Return the (X, Y) coordinate for the center point of the cell that contains the specified text.  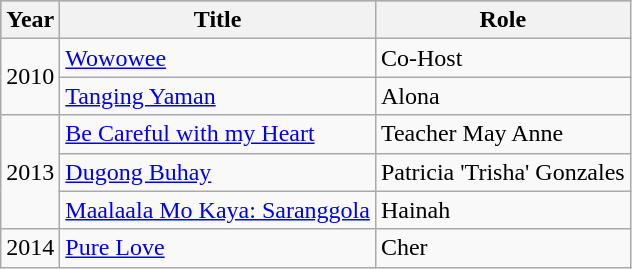
Co-Host (502, 58)
Alona (502, 96)
Patricia 'Trisha' Gonzales (502, 172)
Title (218, 20)
Be Careful with my Heart (218, 134)
2014 (30, 248)
Tanging Yaman (218, 96)
Hainah (502, 210)
Cher (502, 248)
Maalaala Mo Kaya: Saranggola (218, 210)
Pure Love (218, 248)
2013 (30, 172)
Year (30, 20)
Wowowee (218, 58)
Teacher May Anne (502, 134)
2010 (30, 77)
Dugong Buhay (218, 172)
Role (502, 20)
